Identify which cell holds the provided text, then report its (X, Y) central coordinate. 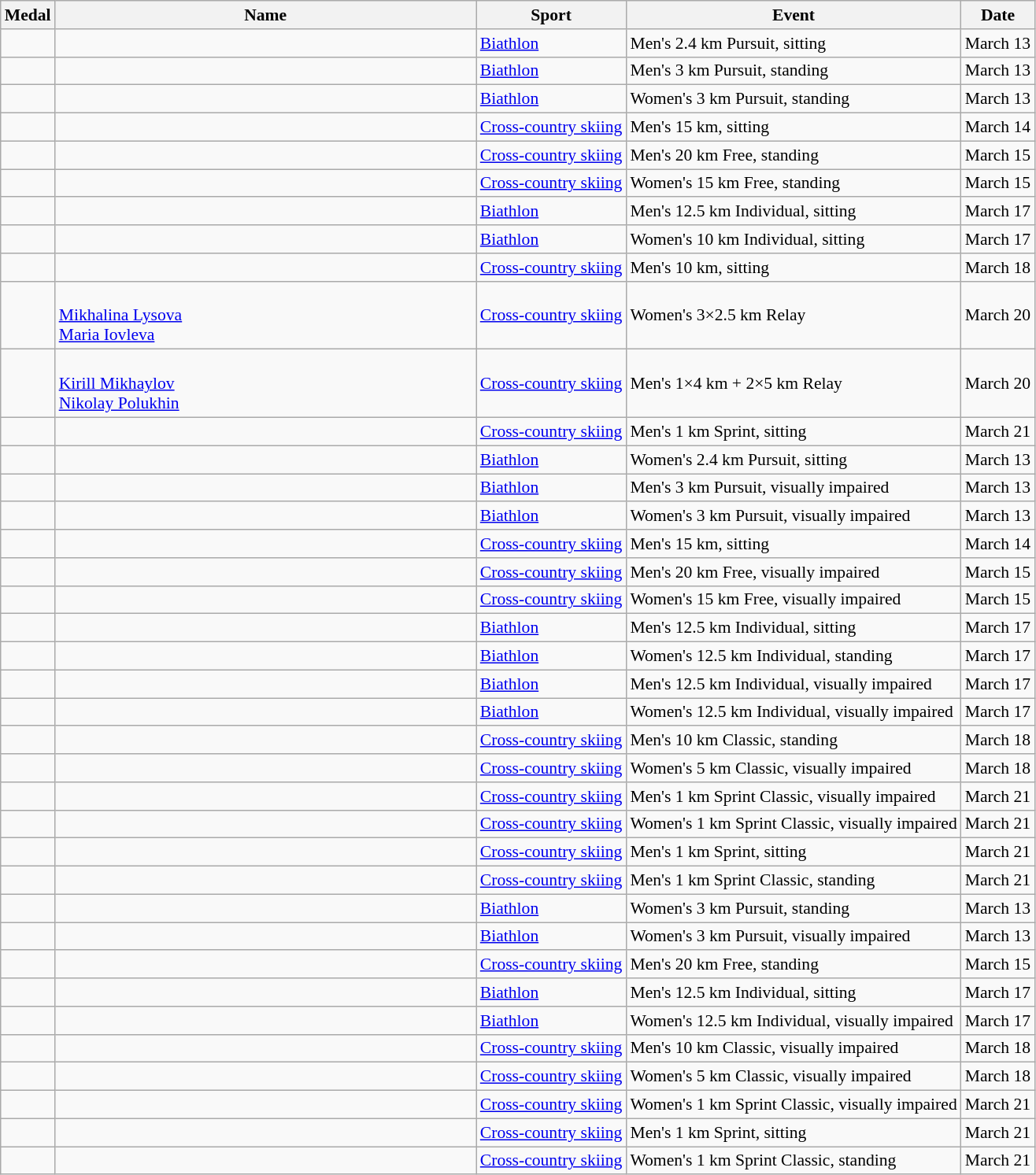
Men's 12.5 km Individual, visually impaired (794, 684)
Name (266, 15)
Men's 20 km Free, visually impaired (794, 572)
Women's 3×2.5 km Relay (794, 315)
Sport (551, 15)
Mikhalina LysovaMaria Iovleva (266, 315)
Men's 1×4 km + 2×5 km Relay (794, 384)
Women's 15 km Free, standing (794, 183)
Men's 3 km Pursuit, visually impaired (794, 488)
Women's 1 km Sprint Classic, standing (794, 1161)
Men's 2.4 km Pursuit, sitting (794, 43)
Date (998, 15)
Kirill MikhaylovNikolay Polukhin (266, 384)
Women's 2.4 km Pursuit, sitting (794, 460)
Men's 1 km Sprint Classic, visually impaired (794, 796)
Men's 10 km, sitting (794, 268)
Women's 12.5 km Individual, standing (794, 656)
Men's 10 km Classic, visually impaired (794, 1048)
Men's 10 km Classic, standing (794, 741)
Men's 3 km Pursuit, standing (794, 71)
Women's 15 km Free, visually impaired (794, 600)
Men's 1 km Sprint Classic, standing (794, 881)
Medal (28, 15)
Women's 10 km Individual, sitting (794, 239)
Event (794, 15)
